Search for the cell housing the specified text and yield its [x, y] center coordinate. 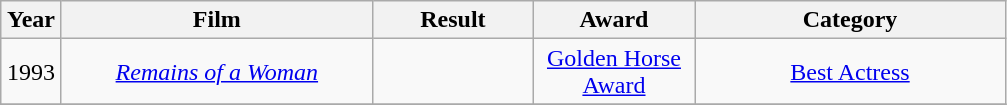
1993 [32, 72]
Category [850, 20]
Year [32, 20]
Result [452, 20]
Golden Horse Award [614, 72]
Remains of a Woman [216, 72]
Film [216, 20]
Award [614, 20]
Best Actress [850, 72]
